Return (X, Y) of the center of cell containing provided text 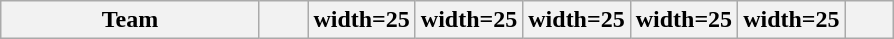
Team (130, 20)
